Detect which cell encompasses the target text, then output its (x, y) center coordinate. 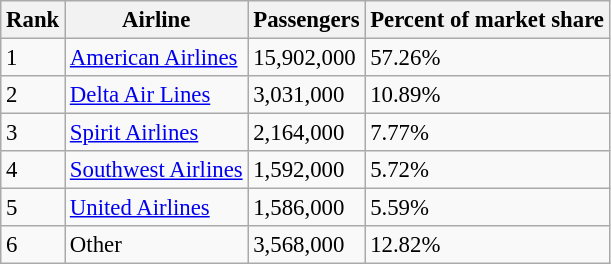
5.59% (487, 208)
10.89% (487, 95)
Spirit Airlines (156, 133)
Southwest Airlines (156, 170)
3 (33, 133)
1,586,000 (306, 208)
United Airlines (156, 208)
2,164,000 (306, 133)
3,568,000 (306, 245)
2 (33, 95)
7.77% (487, 133)
15,902,000 (306, 58)
57.26% (487, 58)
4 (33, 170)
Passengers (306, 20)
3,031,000 (306, 95)
1 (33, 58)
5 (33, 208)
1,592,000 (306, 170)
Delta Air Lines (156, 95)
American Airlines (156, 58)
Rank (33, 20)
Airline (156, 20)
5.72% (487, 170)
12.82% (487, 245)
Other (156, 245)
Percent of market share (487, 20)
6 (33, 245)
